Return [X, Y] of the center of cell containing provided text 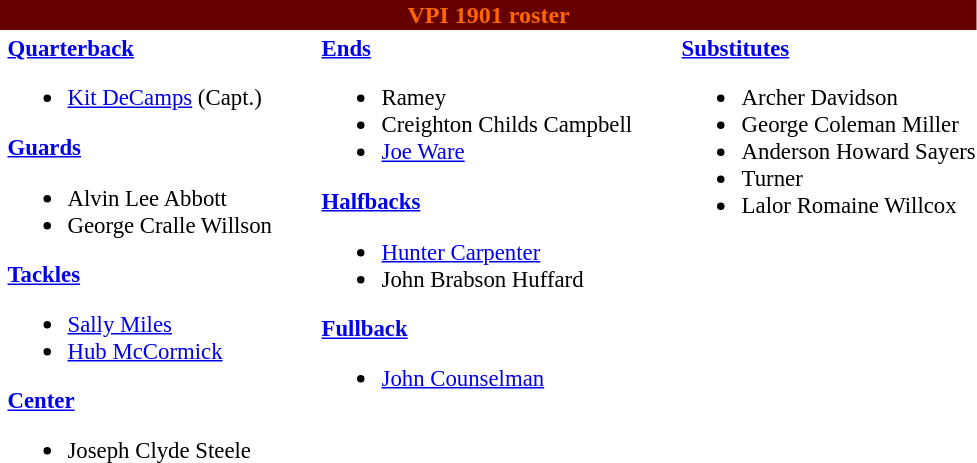
VPI 1901 roster [488, 15]
